Output the (X, Y) coordinate of the center of the cell containing the given text.  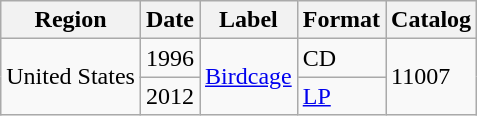
2012 (170, 96)
United States (71, 77)
11007 (432, 77)
Catalog (432, 20)
Region (71, 20)
LP (341, 96)
1996 (170, 58)
Birdcage (249, 77)
CD (341, 58)
Label (249, 20)
Date (170, 20)
Format (341, 20)
